Identify which cell holds the provided text, then report its [X, Y] central coordinate. 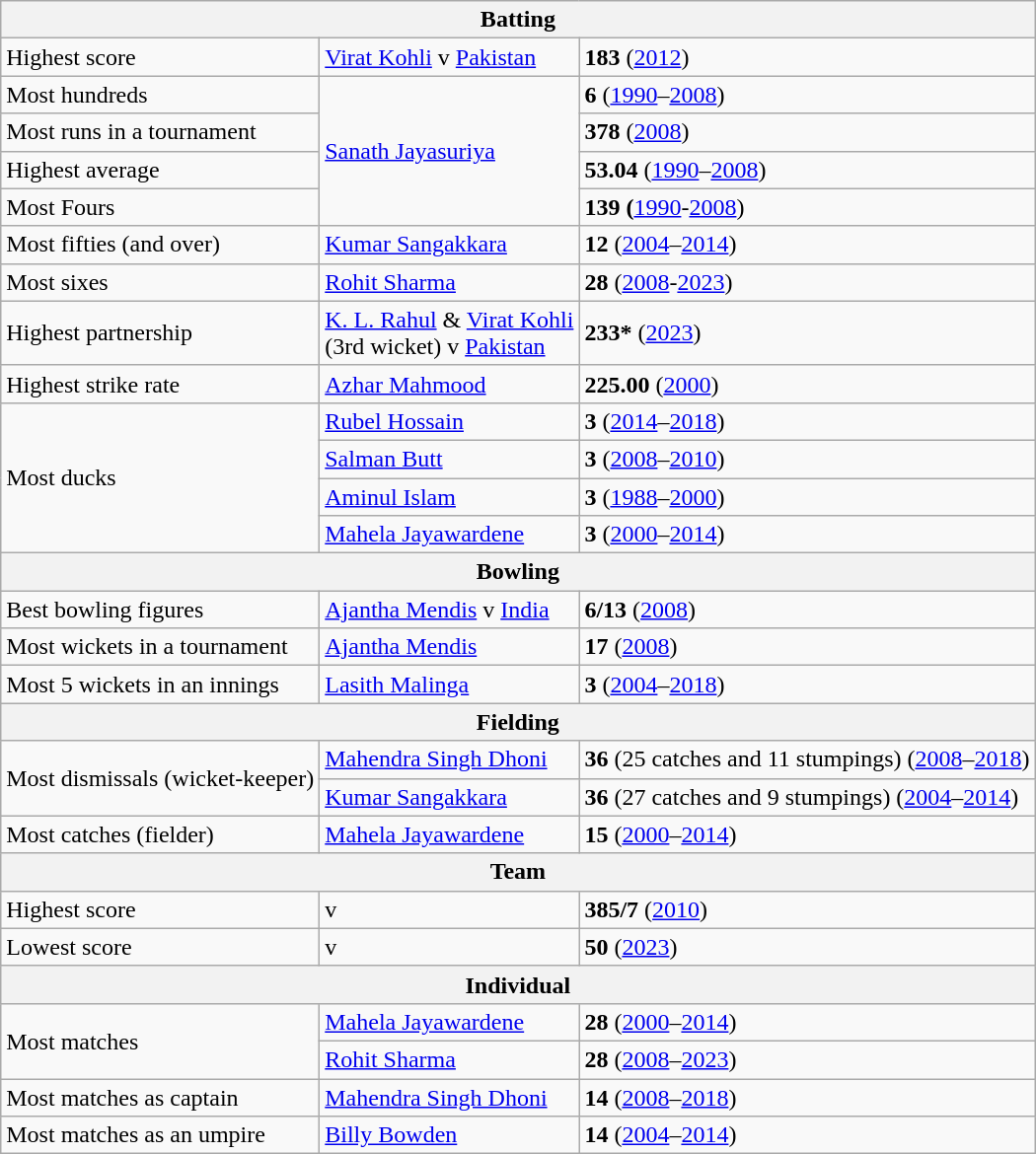
Individual [518, 984]
3 (2004–2018) [807, 685]
Batting [518, 20]
Virat Kohli v Pakistan [450, 57]
Highest partnership [160, 333]
50 (2023) [807, 947]
Most dismissals (wicket-keeper) [160, 778]
183 (2012) [807, 57]
Salman Butt [450, 459]
Most fifties (and over) [160, 245]
Most Fours [160, 207]
3 (2014–2018) [807, 421]
Fielding [518, 722]
Billy Bowden [450, 1135]
Ajantha Mendis v India [450, 610]
3 (1988–2000) [807, 496]
Most wickets in a tournament [160, 647]
3 (2008–2010) [807, 459]
Highest average [160, 170]
Rubel Hossain [450, 421]
225.00 (2000) [807, 384]
28 (2000–2014) [807, 1022]
Aminul Islam [450, 496]
139 (1990-2008) [807, 207]
Azhar Mahmood [450, 384]
Most matches as captain [160, 1098]
36 (25 catches and 11 stumpings) (2008–2018) [807, 759]
Ajantha Mendis [450, 647]
Most 5 wickets in an innings [160, 685]
Most catches (fielder) [160, 834]
385/7 (2010) [807, 909]
28 (2008–2023) [807, 1059]
K. L. Rahul & Virat Kohli (3rd wicket) v Pakistan [450, 333]
Most matches [160, 1041]
53.04 (1990–2008) [807, 170]
Lowest score [160, 947]
Most ducks [160, 477]
3 (2000–2014) [807, 535]
14 (2004–2014) [807, 1135]
Most runs in a tournament [160, 132]
233* (2023) [807, 333]
Most matches as an umpire [160, 1135]
28 (2008-2023) [807, 282]
Best bowling figures [160, 610]
Most hundreds [160, 95]
Highest strike rate [160, 384]
6 (1990–2008) [807, 95]
Lasith Malinga [450, 685]
Most sixes [160, 282]
14 (2008–2018) [807, 1098]
12 (2004–2014) [807, 245]
17 (2008) [807, 647]
Sanath Jayasuriya [450, 151]
15 (2000–2014) [807, 834]
378 (2008) [807, 132]
Bowling [518, 572]
36 (27 catches and 9 stumpings) (2004–2014) [807, 797]
Team [518, 872]
6/13 (2008) [807, 610]
